Pinpoint the cell where the given text exists, returning its (x, y) midpoint coordinate. 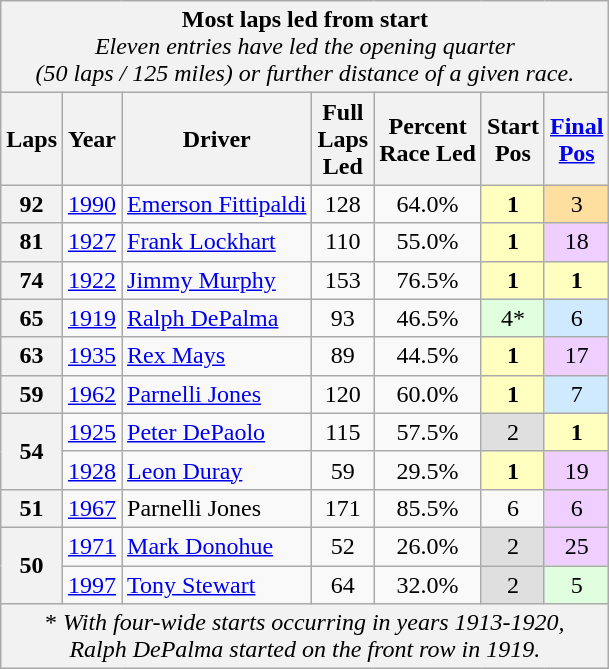
3 (576, 204)
1935 (92, 356)
5 (576, 585)
85.5% (428, 508)
115 (343, 432)
Mark Donohue (217, 546)
Laps (32, 139)
17 (576, 356)
51 (32, 508)
60.0% (428, 394)
Peter DePaolo (217, 432)
FinalPos (576, 139)
PercentRace Led (428, 139)
57.5% (428, 432)
93 (343, 318)
1990 (92, 204)
54 (32, 451)
1928 (92, 470)
46.5% (428, 318)
110 (343, 242)
55.0% (428, 242)
1997 (92, 585)
50 (32, 565)
Jimmy Murphy (217, 280)
44.5% (428, 356)
Rex Mays (217, 356)
1919 (92, 318)
89 (343, 356)
Ralph DePalma (217, 318)
74 (32, 280)
29.5% (428, 470)
Tony Stewart (217, 585)
171 (343, 508)
Driver (217, 139)
Most laps led from startEleven entries have led the opening quarter(50 laps / 125 miles) or further distance of a given race. (305, 47)
18 (576, 242)
92 (32, 204)
Frank Lockhart (217, 242)
1927 (92, 242)
64.0% (428, 204)
1922 (92, 280)
63 (32, 356)
64 (343, 585)
120 (343, 394)
Year (92, 139)
Emerson Fittipaldi (217, 204)
65 (32, 318)
81 (32, 242)
Leon Duray (217, 470)
1971 (92, 546)
4* (512, 318)
1925 (92, 432)
76.5% (428, 280)
FullLapsLed (343, 139)
StartPos (512, 139)
25 (576, 546)
52 (343, 546)
1962 (92, 394)
1967 (92, 508)
153 (343, 280)
* With four-wide starts occurring in years 1913-1920, Ralph DePalma started on the front row in 1919. (305, 636)
32.0% (428, 585)
19 (576, 470)
26.0% (428, 546)
128 (343, 204)
7 (576, 394)
